Detect which cell encompasses the target text, then output its [x, y] center coordinate. 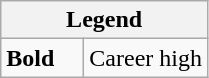
Career high [146, 58]
Legend [104, 20]
Bold [42, 58]
